Provide the (X, Y) coordinate of the cell's center where the given text is located.  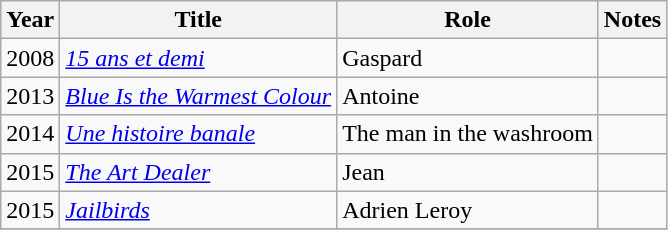
Title (198, 20)
Une histoire banale (198, 134)
Blue Is the Warmest Colour (198, 96)
Antoine (468, 96)
The Art Dealer (198, 172)
Year (30, 20)
2013 (30, 96)
Notes (632, 20)
2008 (30, 58)
Role (468, 20)
Adrien Leroy (468, 210)
Jean (468, 172)
The man in the washroom (468, 134)
15 ans et demi (198, 58)
2014 (30, 134)
Gaspard (468, 58)
Jailbirds (198, 210)
